Identify which cell holds the provided text, then report its (x, y) central coordinate. 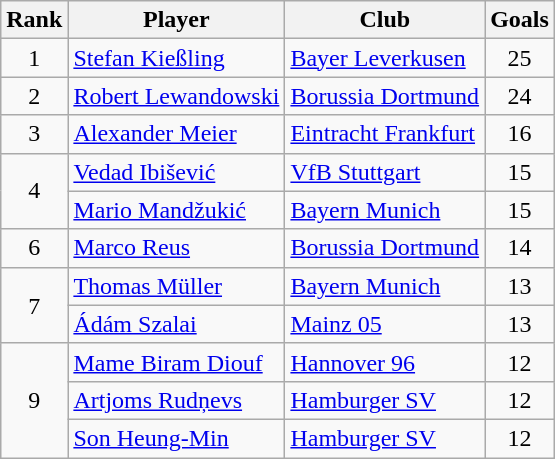
VfB Stuttgart (385, 172)
Hannover 96 (385, 362)
Player (176, 20)
Club (385, 20)
Rank (34, 20)
3 (34, 134)
Alexander Meier (176, 134)
9 (34, 400)
14 (520, 248)
Goals (520, 20)
Stefan Kießling (176, 58)
6 (34, 248)
Mame Biram Diouf (176, 362)
16 (520, 134)
Artjoms Rudņevs (176, 400)
7 (34, 305)
Marco Reus (176, 248)
Ádám Szalai (176, 324)
Eintracht Frankfurt (385, 134)
1 (34, 58)
2 (34, 96)
Vedad Ibišević (176, 172)
24 (520, 96)
Bayer Leverkusen (385, 58)
Mario Mandžukić (176, 210)
Thomas Müller (176, 286)
25 (520, 58)
Son Heung-Min (176, 438)
4 (34, 191)
Mainz 05 (385, 324)
Robert Lewandowski (176, 96)
